Scan for the cell matching the given text and deliver its (x, y) coordinate at center. 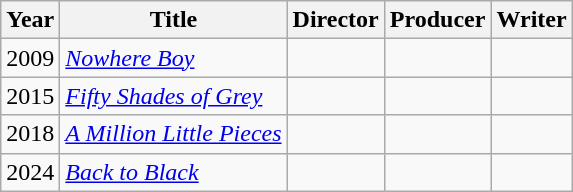
2024 (30, 172)
2009 (30, 58)
Year (30, 20)
Director (336, 20)
Writer (532, 20)
Producer (438, 20)
Title (174, 20)
Fifty Shades of Grey (174, 96)
Nowhere Boy (174, 58)
Back to Black (174, 172)
2018 (30, 134)
A Million Little Pieces (174, 134)
2015 (30, 96)
